Output the (X, Y) coordinate of the center of the cell containing the given text.  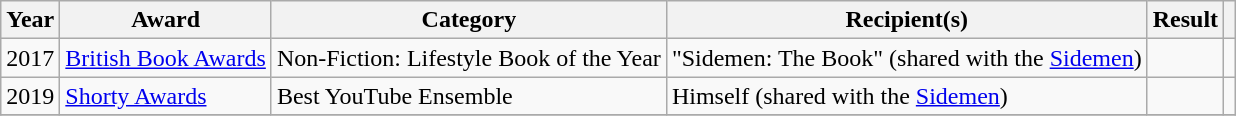
"Sidemen: The Book" (shared with the Sidemen) (906, 58)
2019 (30, 96)
2017 (30, 58)
British Book Awards (166, 58)
Award (166, 20)
Non-Fiction: Lifestyle Book of the Year (468, 58)
Himself (shared with the Sidemen) (906, 96)
Best YouTube Ensemble (468, 96)
Shorty Awards (166, 96)
Recipient(s) (906, 20)
Year (30, 20)
Category (468, 20)
Result (1185, 20)
